Search for the cell housing the specified text and yield its [x, y] center coordinate. 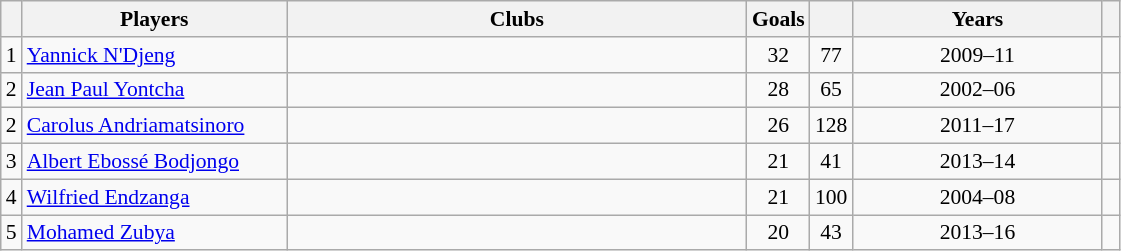
Wilfried Endzanga [154, 197]
Mohamed Zubya [154, 233]
43 [832, 233]
4 [12, 197]
2009–11 [977, 55]
100 [832, 197]
3 [12, 162]
Yannick N'Djeng [154, 55]
128 [832, 126]
26 [778, 126]
32 [778, 55]
Years [977, 19]
Goals [778, 19]
Albert Ebossé Bodjongo [154, 162]
Jean Paul Yontcha [154, 90]
2011–17 [977, 126]
2004–08 [977, 197]
41 [832, 162]
1 [12, 55]
Clubs [517, 19]
2013–16 [977, 233]
65 [832, 90]
Carolus Andriamatsinoro [154, 126]
5 [12, 233]
20 [778, 233]
77 [832, 55]
28 [778, 90]
Players [154, 19]
2013–14 [977, 162]
2002–06 [977, 90]
